Return the (X, Y) coordinate for the center point of the cell that contains the specified text.  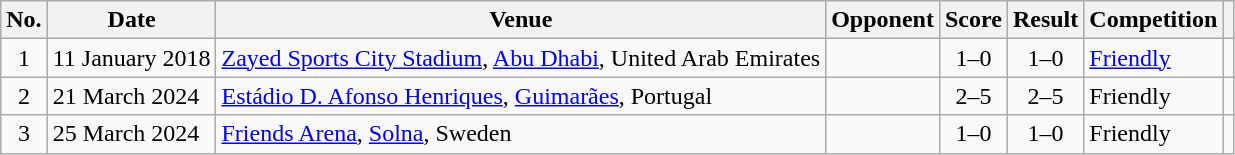
Date (132, 20)
Opponent (883, 20)
25 March 2024 (132, 134)
No. (24, 20)
Estádio D. Afonso Henriques, Guimarães, Portugal (521, 96)
Venue (521, 20)
Zayed Sports City Stadium, Abu Dhabi, United Arab Emirates (521, 58)
2 (24, 96)
11 January 2018 (132, 58)
Result (1045, 20)
3 (24, 134)
1 (24, 58)
Score (973, 20)
Friends Arena, Solna, Sweden (521, 134)
Competition (1154, 20)
21 March 2024 (132, 96)
